Return [X, Y] of the center of cell containing provided text 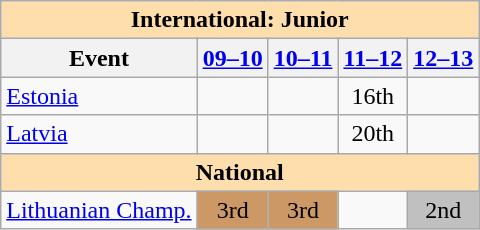
20th [373, 134]
2nd [444, 210]
11–12 [373, 58]
National [240, 172]
Latvia [99, 134]
12–13 [444, 58]
10–11 [303, 58]
09–10 [232, 58]
Estonia [99, 96]
16th [373, 96]
Event [99, 58]
International: Junior [240, 20]
Lithuanian Champ. [99, 210]
